Locate the cell with the specified text and output its [X, Y] center coordinate. 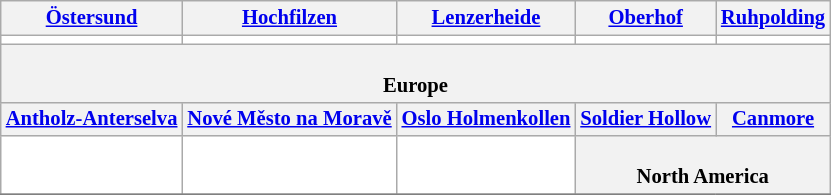
Nové Město na Moravě [289, 119]
Lenzerheide [486, 17]
Östersund [92, 17]
Antholz-Anterselva [92, 119]
Oberhof [646, 17]
Hochfilzen [289, 17]
Soldier Hollow [646, 119]
Ruhpolding [773, 17]
Oslo Holmenkollen [486, 119]
Europe [416, 73]
Canmore [773, 119]
North America [702, 165]
